Scan for the cell matching the given text and deliver its (x, y) coordinate at center. 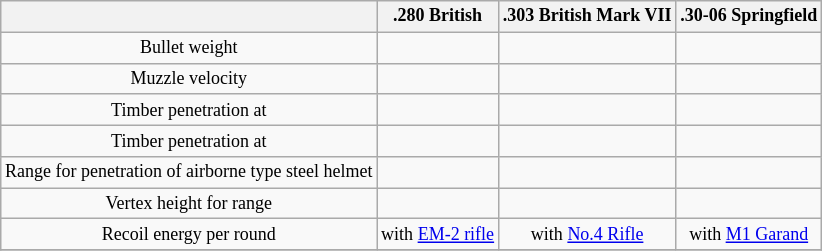
Bullet weight (189, 48)
Recoil energy per round (189, 234)
with EM-2 rifle (438, 234)
.303 British Mark VII (586, 16)
Muzzle velocity (189, 78)
Range for penetration of airborne type steel helmet (189, 172)
Vertex height for range (189, 204)
with No.4 Rifle (586, 234)
.30-06 Springfield (749, 16)
.280 British (438, 16)
with M1 Garand (749, 234)
